Return (X, Y) of the center of cell containing provided text 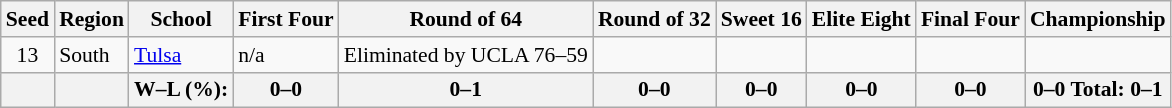
South (92, 55)
W–L (%): (181, 90)
Tulsa (181, 55)
Round of 32 (654, 19)
Round of 64 (466, 19)
n/a (286, 55)
Sweet 16 (762, 19)
Championship (1098, 19)
Region (92, 19)
Seed (28, 19)
Elite Eight (862, 19)
0–0 Total: 0–1 (1098, 90)
Final Four (970, 19)
First Four (286, 19)
School (181, 19)
Eliminated by UCLA 76–59 (466, 55)
13 (28, 55)
0–1 (466, 90)
